From the cell containing the given text, extract its center point as [x, y] coordinate. 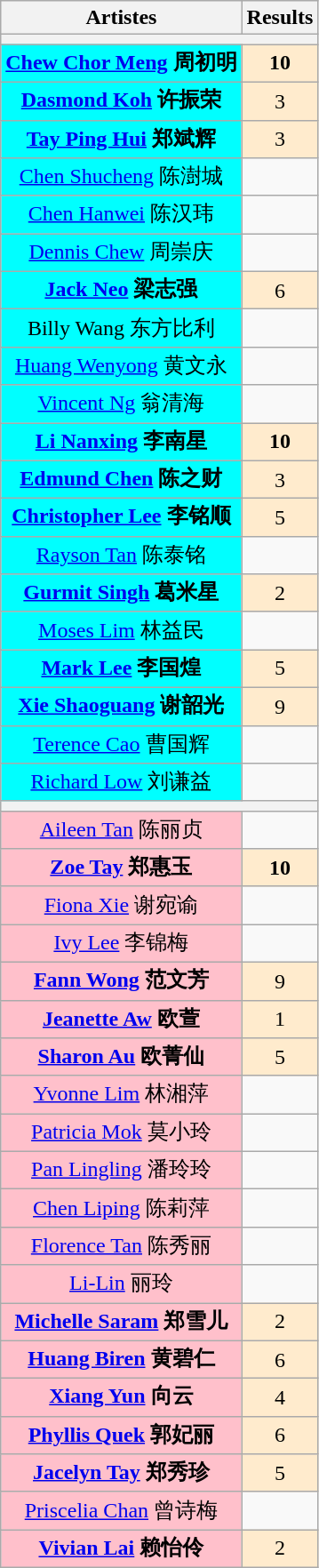
Chen Liping 陈莉萍 [121, 1209]
Richard Low 刘谦益 [121, 782]
Vincent Ng 翁清海 [121, 404]
Jacelyn Tay 郑秀珍 [121, 1474]
Mark Lee 李国煌 [121, 668]
Xiang Yun 向云 [121, 1397]
Michelle Saram 郑雪儿 [121, 1323]
Jack Neo 梁志强 [121, 290]
Rayson Tan 陈泰铭 [121, 555]
Chen Shucheng 陈澍城 [121, 178]
Terence Cao 曹国辉 [121, 745]
Huang Wenyong 黄文永 [121, 366]
Tay Ping Hui 郑斌辉 [121, 139]
Li-Lin 丽玲 [121, 1284]
Li Nanxing 李南星 [121, 443]
Billy Wang 东方比利 [121, 329]
Aileen Tan 陈丽贞 [121, 830]
Priscelia Chan 曾诗梅 [121, 1511]
Results [280, 18]
Gurmit Singh 葛米星 [121, 594]
1 [280, 1019]
Jeanette Aw 欧萱 [121, 1019]
Moses Lim 林益民 [121, 631]
Patricia Mok 莫小玲 [121, 1132]
Zoe Tay 郑惠玉 [121, 868]
Christopher Lee 李铭顺 [121, 517]
Fiona Xie 谢宛谕 [121, 905]
Pan Lingling 潘玲玲 [121, 1170]
Artistes [121, 18]
Florence Tan 陈秀丽 [121, 1246]
Chen Hanwei 陈汉玮 [121, 215]
Huang Biren 黄碧仁 [121, 1360]
Dennis Chew 周崇庆 [121, 252]
Edmund Chen 陈之财 [121, 480]
4 [280, 1397]
Xie Shaoguang 谢韶光 [121, 706]
Chew Chor Meng 周初明 [121, 64]
Phyllis Quek 郭妃丽 [121, 1435]
Dasmond Koh 许振荣 [121, 101]
Vivian Lai 赖怡伶 [121, 1548]
Fann Wong 范文芳 [121, 981]
Yvonne Lim 林湘萍 [121, 1095]
Sharon Au 欧菁仙 [121, 1058]
Ivy Lee 李锦梅 [121, 944]
